Extract the (X, Y) coordinate from the center of the cell holding the provided text.  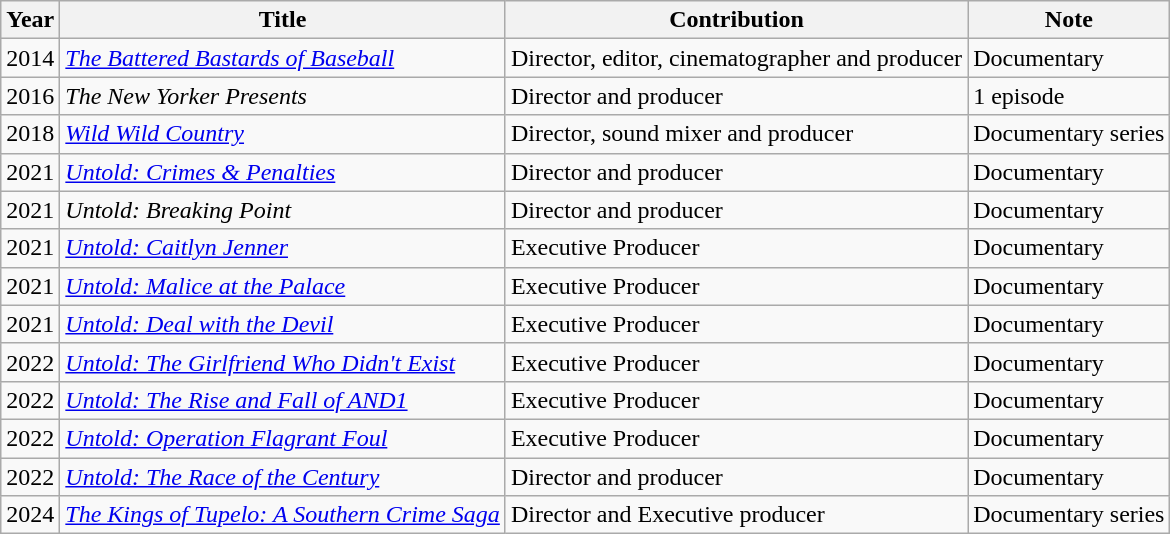
The Kings of Tupelo: A Southern Crime Saga (283, 515)
Untold: The Girlfriend Who Didn't Exist (283, 362)
Untold: Caitlyn Jenner (283, 248)
Contribution (736, 20)
Untold: The Rise and Fall of AND1 (283, 400)
Director and Executive producer (736, 515)
Untold: Crimes & Penalties (283, 172)
Title (283, 20)
1 episode (1069, 96)
Untold: Breaking Point (283, 210)
The Battered Bastards of Baseball (283, 58)
2024 (30, 515)
Untold: The Race of the Century (283, 477)
Note (1069, 20)
Untold: Deal with the Devil (283, 324)
Director, sound mixer and producer (736, 134)
Untold: Malice at the Palace (283, 286)
2018 (30, 134)
Year (30, 20)
2014 (30, 58)
Untold: Operation Flagrant Foul (283, 438)
Director, editor, cinematographer and producer (736, 58)
Wild Wild Country (283, 134)
The New Yorker Presents (283, 96)
2016 (30, 96)
